Identify which cell holds the provided text, then report its [X, Y] central coordinate. 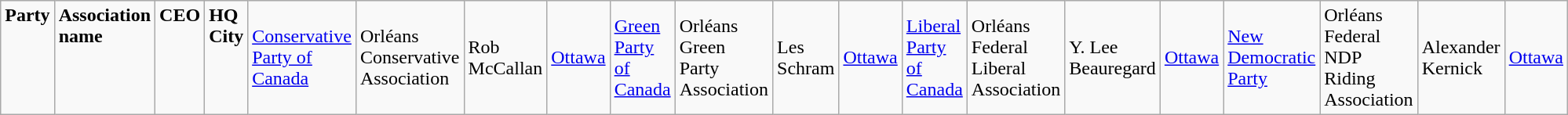
Association name [104, 58]
CEO [181, 58]
Orléans Federal NDP Riding Association [1369, 58]
Liberal Party of Canada [934, 58]
Alexander Kernick [1461, 58]
Orléans Federal Liberal Association [1016, 58]
Y. Lee Beauregard [1113, 58]
Orléans Green Party Association [724, 58]
Rob McCallan [505, 58]
Conservative Party of Canada [302, 58]
Green Party of Canada [642, 58]
Les Schram [806, 58]
New Democratic Party [1271, 58]
Orléans Conservative Association [410, 58]
Party [27, 58]
HQ City [226, 58]
